Search for the cell housing the specified text and yield its [X, Y] center coordinate. 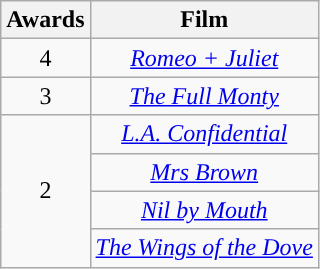
Mrs Brown [204, 172]
Film [204, 20]
3 [46, 96]
2 [46, 191]
The Full Monty [204, 96]
4 [46, 58]
The Wings of the Dove [204, 248]
Nil by Mouth [204, 210]
Awards [46, 20]
L.A. Confidential [204, 134]
Romeo + Juliet [204, 58]
